Provide the (X, Y) coordinate of the cell's center where the given text is located.  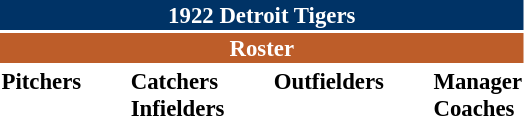
Roster (262, 48)
1922 Detroit Tigers (262, 15)
